Pinpoint the cell where the given text exists, returning its [X, Y] midpoint coordinate. 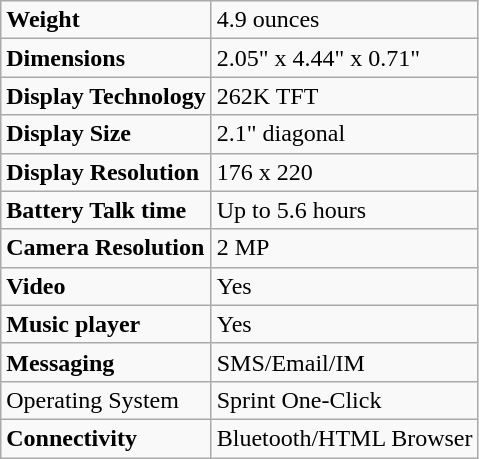
262K TFT [344, 96]
Sprint One-Click [344, 400]
Video [106, 286]
2.1" diagonal [344, 134]
Camera Resolution [106, 248]
2 MP [344, 248]
176 x 220 [344, 172]
Connectivity [106, 438]
Dimensions [106, 58]
Display Size [106, 134]
Operating System [106, 400]
Music player [106, 324]
Display Technology [106, 96]
Up to 5.6 hours [344, 210]
Bluetooth/HTML Browser [344, 438]
Weight [106, 20]
Display Resolution [106, 172]
Battery Talk time [106, 210]
SMS/Email/IM [344, 362]
Messaging [106, 362]
2.05" x 4.44" x 0.71" [344, 58]
4.9 ounces [344, 20]
